Pinpoint the cell where the given text exists, returning its (X, Y) midpoint coordinate. 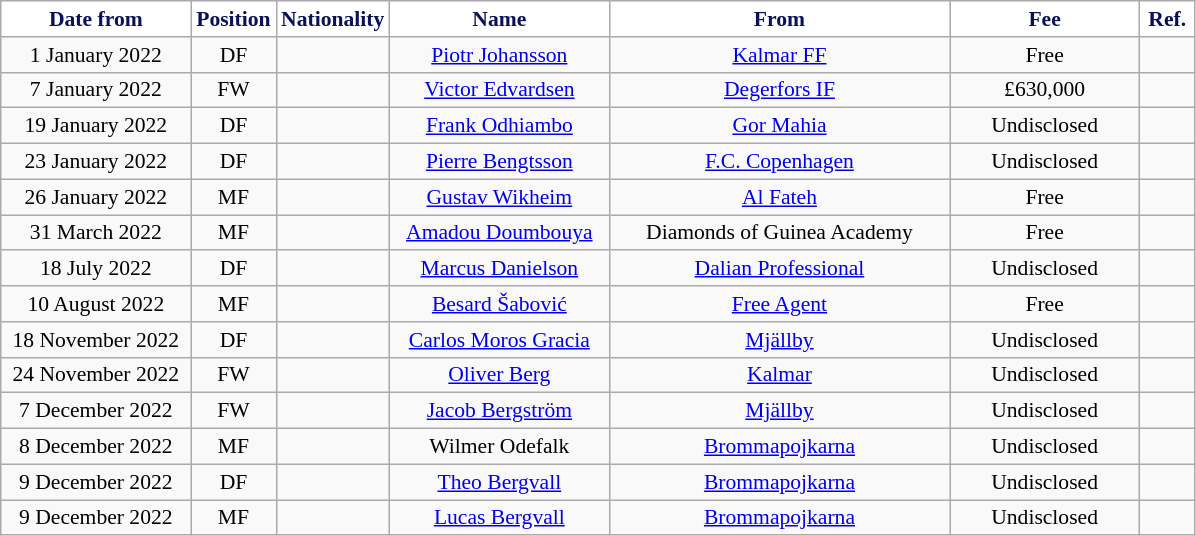
18 November 2022 (96, 340)
7 January 2022 (96, 90)
Name (499, 19)
Frank Odhiambo (499, 126)
Al Fateh (779, 197)
Victor Edvardsen (499, 90)
7 December 2022 (96, 411)
From (779, 19)
24 November 2022 (96, 375)
Pierre Bengtsson (499, 162)
Degerfors IF (779, 90)
Free Agent (779, 304)
8 December 2022 (96, 447)
10 August 2022 (96, 304)
Wilmer Odefalk (499, 447)
Kalmar FF (779, 55)
Lucas Bergvall (499, 518)
31 March 2022 (96, 233)
Dalian Professional (779, 269)
Carlos Moros Gracia (499, 340)
Fee (1045, 19)
Theo Bergvall (499, 482)
£630,000 (1045, 90)
Besard Šabović (499, 304)
19 January 2022 (96, 126)
26 January 2022 (96, 197)
Date from (96, 19)
Ref. (1168, 19)
Marcus Danielson (499, 269)
23 January 2022 (96, 162)
Position (234, 19)
Kalmar (779, 375)
Jacob Bergström (499, 411)
Gor Mahia (779, 126)
Nationality (332, 19)
Oliver Berg (499, 375)
Amadou Doumbouya (499, 233)
Gustav Wikheim (499, 197)
18 July 2022 (96, 269)
F.C. Copenhagen (779, 162)
Piotr Johansson (499, 55)
Diamonds of Guinea Academy (779, 233)
1 January 2022 (96, 55)
